Find where the given text appears and provide that cell's center as [x, y] coordinate. 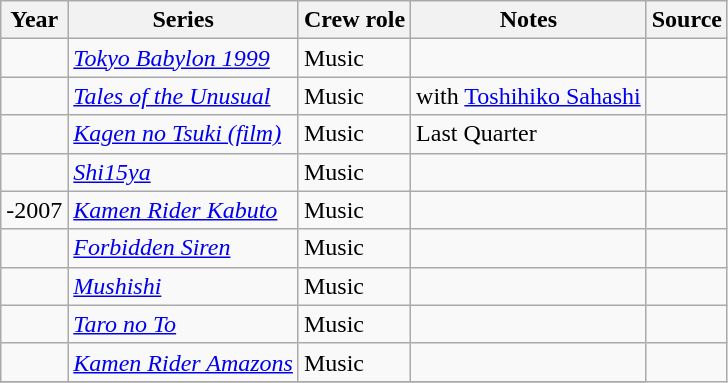
Notes [529, 20]
Taro no To [184, 324]
Year [34, 20]
Last Quarter [529, 134]
Shi15ya [184, 172]
Mushishi [184, 286]
Crew role [354, 20]
Kamen Rider Amazons [184, 362]
Forbidden Siren [184, 248]
Source [686, 20]
-2007 [34, 210]
Kamen Rider Kabuto [184, 210]
Kagen no Tsuki (film) [184, 134]
Tokyo Babylon 1999 [184, 58]
Tales of the Unusual [184, 96]
Series [184, 20]
with Toshihiko Sahashi [529, 96]
